Identify which cell holds the provided text, then report its (x, y) central coordinate. 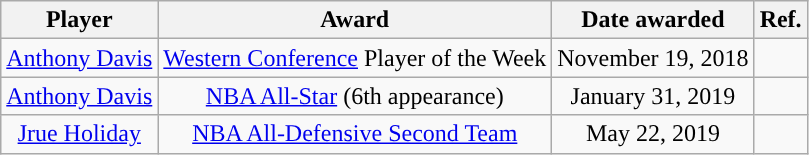
January 31, 2019 (653, 96)
May 22, 2019 (653, 134)
Ref. (780, 20)
Jrue Holiday (80, 134)
Date awarded (653, 20)
Player (80, 20)
NBA All-Star (6th appearance) (355, 96)
Western Conference Player of the Week (355, 58)
November 19, 2018 (653, 58)
Award (355, 20)
NBA All-Defensive Second Team (355, 134)
